Return (X, Y) of the center of cell containing provided text 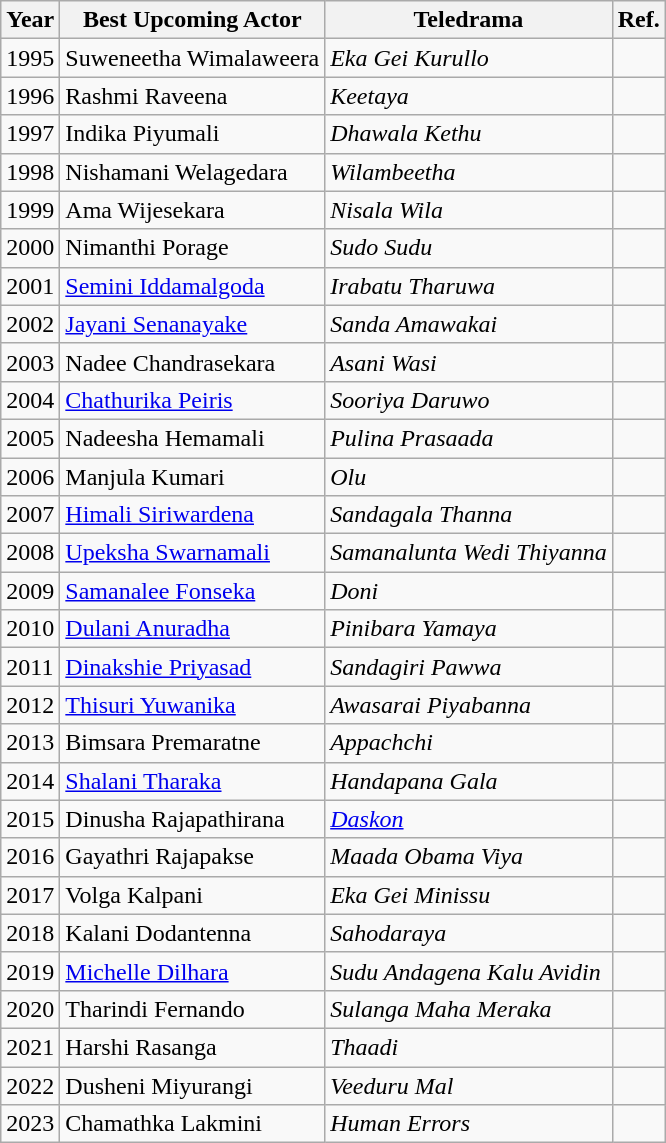
Sooriya Daruwo (469, 400)
Sudo Sudu (469, 248)
Jayani Senanayake (192, 324)
1996 (30, 96)
Chamathka Lakmini (192, 1124)
Nadeesha Hemamali (192, 438)
Appachchi (469, 743)
2022 (30, 1085)
Sudu Andagena Kalu Avidin (469, 971)
2009 (30, 591)
Harshi Rasanga (192, 1047)
Chathurika Peiris (192, 400)
Handapana Gala (469, 781)
Dinakshie Priyasad (192, 667)
2005 (30, 438)
Pulina Prasaada (469, 438)
Samanalunta Wedi Thiyanna (469, 553)
2000 (30, 248)
Rashmi Raveena (192, 96)
Dinusha Rajapathirana (192, 819)
Maada Obama Viya (469, 857)
Olu (469, 477)
2014 (30, 781)
1999 (30, 210)
Eka Gei Kurullo (469, 58)
Indika Piyumali (192, 134)
2016 (30, 857)
2002 (30, 324)
Nisala Wila (469, 210)
Dulani Anuradha (192, 629)
Nishamani Welagedara (192, 172)
Sandagiri Pawwa (469, 667)
Veeduru Mal (469, 1085)
2019 (30, 971)
Sulanga Maha Meraka (469, 1009)
Dhawala Kethu (469, 134)
Human Errors (469, 1124)
Nimanthi Porage (192, 248)
1995 (30, 58)
1998 (30, 172)
2008 (30, 553)
Keetaya (469, 96)
Bimsara Premaratne (192, 743)
Thaadi (469, 1047)
Himali Siriwardena (192, 515)
Tharindi Fernando (192, 1009)
Eka Gei Minissu (469, 895)
2011 (30, 667)
Sanda Amawakai (469, 324)
Gayathri Rajapakse (192, 857)
2006 (30, 477)
Volga Kalpani (192, 895)
2023 (30, 1124)
Manjula Kumari (192, 477)
2018 (30, 933)
Teledrama (469, 20)
Wilambeetha (469, 172)
Sandagala Thanna (469, 515)
Pinibara Yamaya (469, 629)
Ref. (638, 20)
Michelle Dilhara (192, 971)
Dusheni Miyurangi (192, 1085)
Doni (469, 591)
1997 (30, 134)
Asani Wasi (469, 362)
Sahodaraya (469, 933)
2001 (30, 286)
2013 (30, 743)
Year (30, 20)
Kalani Dodantenna (192, 933)
Suweneetha Wimalaweera (192, 58)
Samanalee Fonseka (192, 591)
Shalani Tharaka (192, 781)
2015 (30, 819)
Irabatu Tharuwa (469, 286)
2003 (30, 362)
Semini Iddamalgoda (192, 286)
2012 (30, 705)
2017 (30, 895)
2020 (30, 1009)
2010 (30, 629)
Ama Wijesekara (192, 210)
Awasarai Piyabanna (469, 705)
2021 (30, 1047)
Nadee Chandrasekara (192, 362)
Best Upcoming Actor (192, 20)
Daskon (469, 819)
2004 (30, 400)
Thisuri Yuwanika (192, 705)
Upeksha Swarnamali (192, 553)
2007 (30, 515)
